Search for the cell housing the specified text and yield its [x, y] center coordinate. 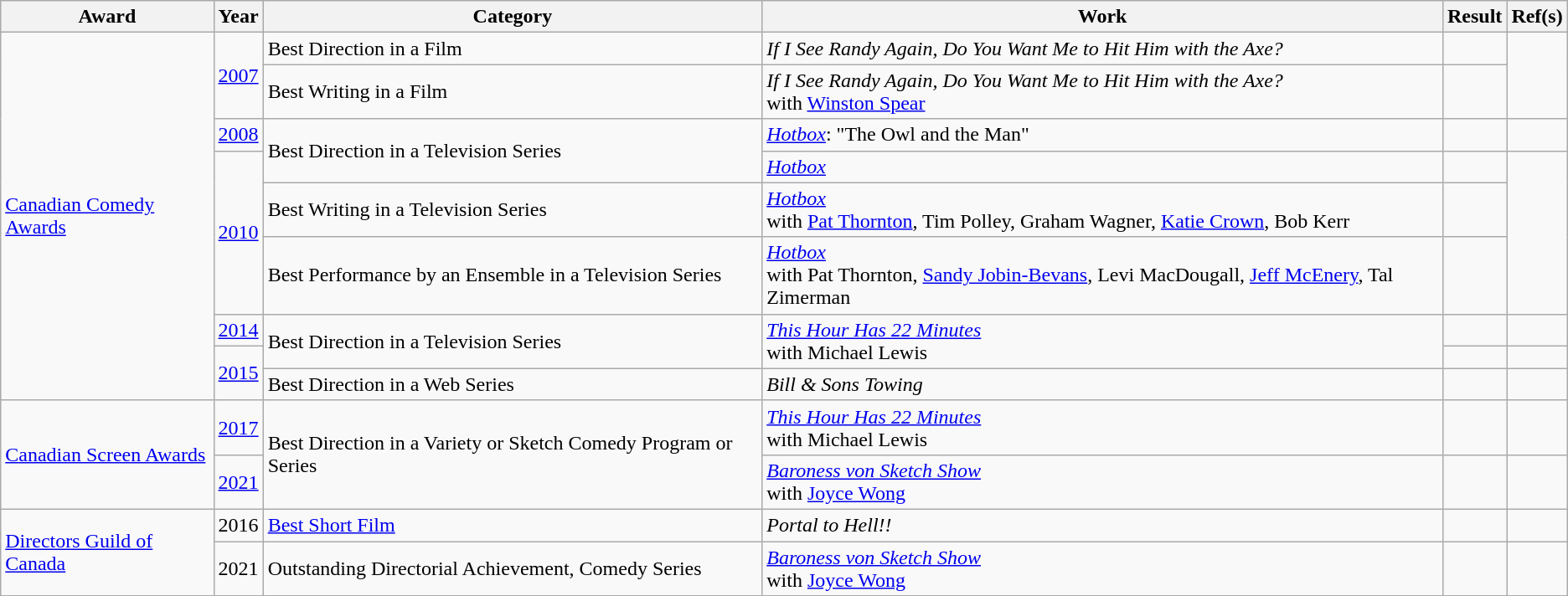
Best Direction in a Film [513, 49]
If I See Randy Again, Do You Want Me to Hit Him with the Axe?with Winston Spear [1102, 92]
Ref(s) [1537, 17]
Work [1102, 17]
Outstanding Directorial Achievement, Comedy Series [513, 568]
Canadian Screen Awards [107, 455]
Hotbox [1102, 167]
Canadian Comedy Awards [107, 217]
Category [513, 17]
Hotboxwith Pat Thornton, Tim Polley, Graham Wagner, Katie Crown, Bob Kerr [1102, 209]
2008 [238, 135]
Best Direction in a Variety or Sketch Comedy Program or Series [513, 455]
Best Short Film [513, 525]
Best Direction in a Web Series [513, 384]
Directors Guild of Canada [107, 552]
2007 [238, 75]
2015 [238, 373]
If I See Randy Again, Do You Want Me to Hit Him with the Axe? [1102, 49]
Best Performance by an Ensemble in a Television Series [513, 275]
Best Writing in a Television Series [513, 209]
2016 [238, 525]
Hotboxwith Pat Thornton, Sandy Jobin-Bevans, Levi MacDougall, Jeff McEnery, Tal Zimerman [1102, 275]
2010 [238, 233]
Best Writing in a Film [513, 92]
Year [238, 17]
Award [107, 17]
2014 [238, 330]
Result [1474, 17]
Portal to Hell!! [1102, 525]
2017 [238, 427]
Hotbox: "The Owl and the Man" [1102, 135]
Bill & Sons Towing [1102, 384]
